Provide the (x, y) coordinate of the cell's center where the given text is located.  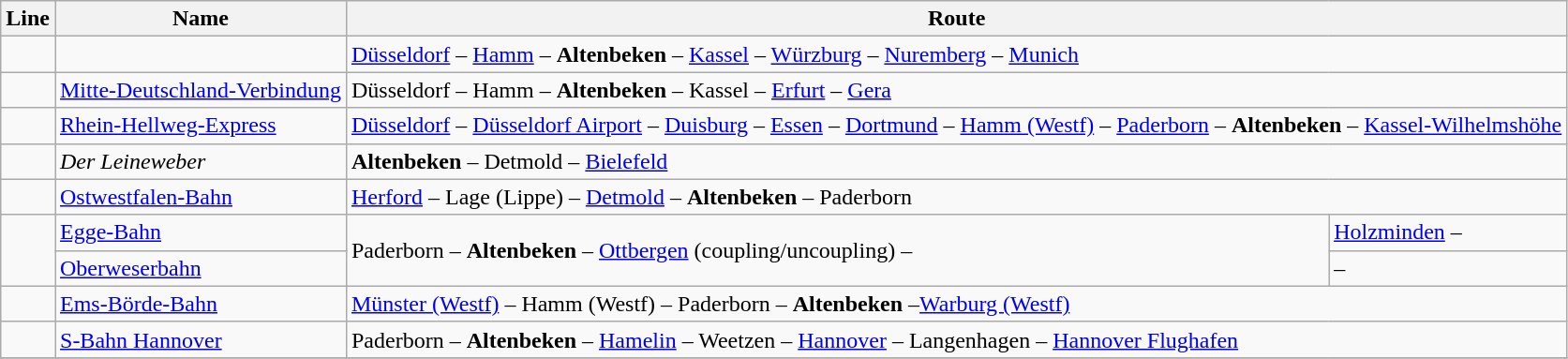
Oberweserbahn (201, 268)
Düsseldorf – Düsseldorf Airport – Duisburg – Essen – Dortmund – Hamm (Westf) – Paderborn – Altenbeken – Kassel-Wilhelmshöhe (956, 126)
Paderborn – Altenbeken – Hamelin – Weetzen – Hannover – Langenhagen – Hannover Flughafen (956, 339)
Altenbeken – Detmold – Bielefeld (956, 161)
Holzminden – (1448, 232)
Ostwestfalen-Bahn (201, 197)
Düsseldorf – Hamm – Altenbeken – Kassel – Würzburg – Nuremberg – Munich (956, 54)
Rhein-Hellweg-Express (201, 126)
S-Bahn Hannover (201, 339)
Mitte-Deutschland-Verbindung (201, 90)
Münster (Westf) – Hamm (Westf) – Paderborn – Altenbeken –Warburg (Westf) (956, 304)
Paderborn – Altenbeken – Ottbergen (coupling/uncoupling) – (837, 250)
– (1448, 268)
Route (956, 19)
Line (28, 19)
Egge-Bahn (201, 232)
Herford – Lage (Lippe) – Detmold – Altenbeken – Paderborn (956, 197)
Name (201, 19)
Ems-Börde-Bahn (201, 304)
Der Leineweber (201, 161)
Düsseldorf – Hamm – Altenbeken – Kassel – Erfurt – Gera (956, 90)
